Pinpoint the cell where the given text exists, returning its (x, y) midpoint coordinate. 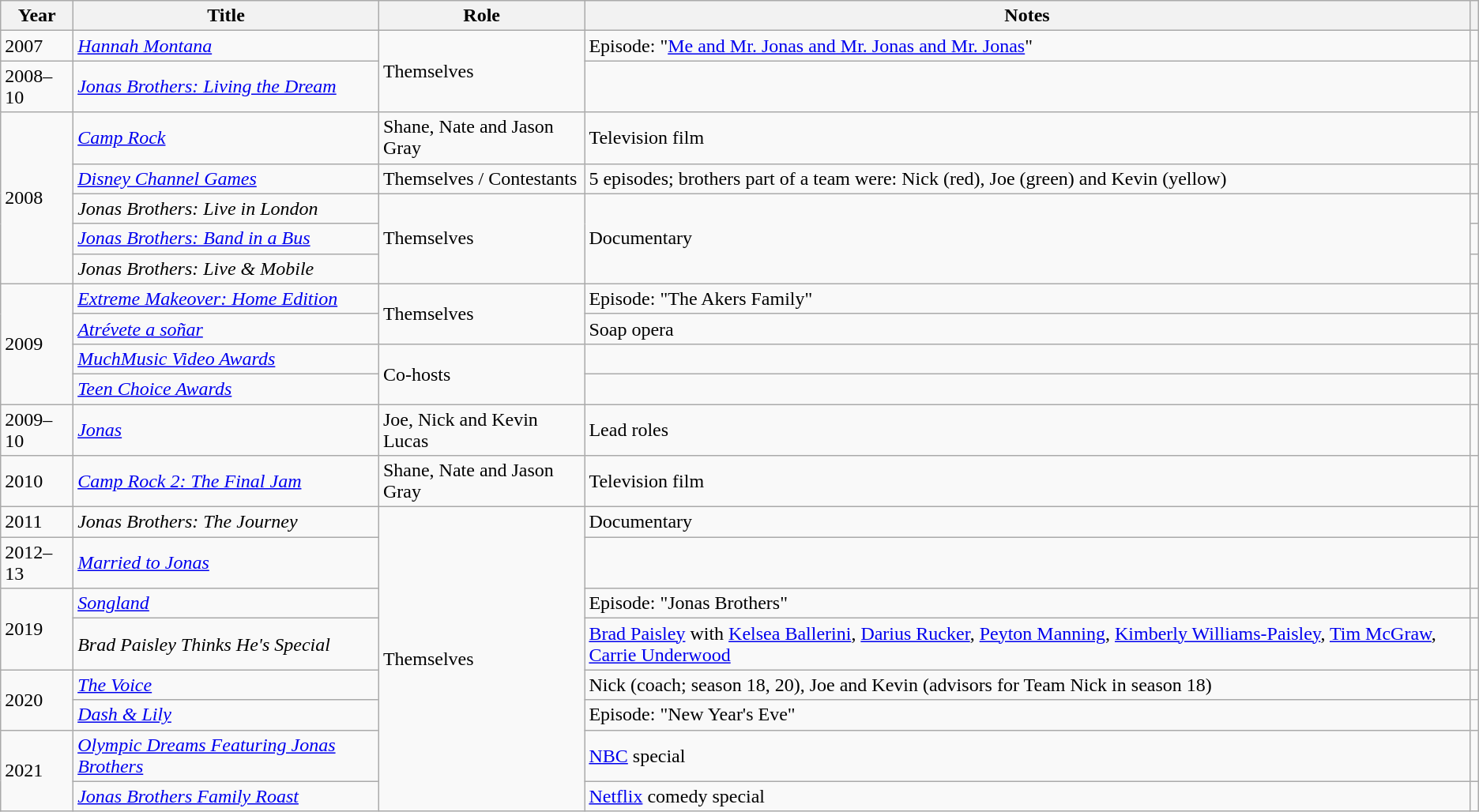
Jonas Brothers: Living the Dream (226, 87)
MuchMusic Video Awards (226, 359)
Disney Channel Games (226, 179)
Episode: "The Akers Family" (1027, 299)
Themselves / Contestants (482, 179)
Hannah Montana (226, 46)
Jonas Brothers: Band in a Bus (226, 239)
Netflix comedy special (1027, 796)
Episode: "Me and Mr. Jonas and Mr. Jonas and Mr. Jonas" (1027, 46)
The Voice (226, 685)
2021 (37, 771)
Title (226, 16)
5 episodes; brothers part of a team were: Nick (red), Joe (green) and Kevin (yellow) (1027, 179)
2020 (37, 700)
2008 (37, 197)
NBC special (1027, 755)
Extreme Makeover: Home Edition (226, 299)
2009 (37, 344)
Jonas Brothers Family Roast (226, 796)
Joe, Nick and Kevin Lucas (482, 430)
Co-hosts (482, 374)
Brad Paisley Thinks He's Special (226, 645)
Jonas Brothers: The Journey (226, 522)
Dash & Lily (226, 715)
Soap opera (1027, 329)
Brad Paisley with Kelsea Ballerini, Darius Rucker, Peyton Manning, Kimberly Williams-Paisley, Tim McGraw, Carrie Underwood (1027, 645)
2011 (37, 522)
Year (37, 16)
Lead roles (1027, 430)
Married to Jonas (226, 562)
Atrévete a soñar (226, 329)
Jonas Brothers: Live in London (226, 209)
2009–10 (37, 430)
Jonas Brothers: Live & Mobile (226, 269)
2008–10 (37, 87)
2012–13 (37, 562)
Camp Rock (226, 137)
Episode: "Jonas Brothers" (1027, 603)
Episode: "New Year's Eve" (1027, 715)
2019 (37, 629)
2010 (37, 482)
Teen Choice Awards (226, 389)
Notes (1027, 16)
Nick (coach; season 18, 20), Joe and Kevin (advisors for Team Nick in season 18) (1027, 685)
2007 (37, 46)
Songland (226, 603)
Camp Rock 2: The Final Jam (226, 482)
Role (482, 16)
Jonas (226, 430)
Olympic Dreams Featuring Jonas Brothers (226, 755)
